For the text-containing cell, return its midpoint in (x, y) coordinate format. 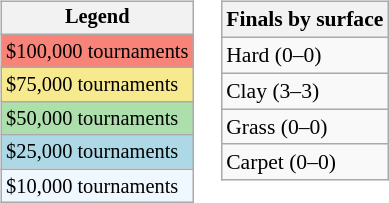
Legend (97, 18)
$10,000 tournaments (97, 186)
$50,000 tournaments (97, 119)
Carpet (0–0) (304, 162)
$25,000 tournaments (97, 152)
$75,000 tournaments (97, 85)
Finals by surface (304, 20)
$100,000 tournaments (97, 51)
Clay (3–3) (304, 91)
Grass (0–0) (304, 127)
Hard (0–0) (304, 55)
